Locate the cell with the specified text and output its (x, y) center coordinate. 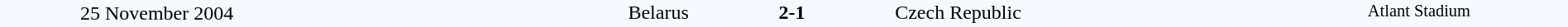
Belarus (501, 12)
Atlant Stadium (1419, 13)
25 November 2004 (157, 13)
Czech Republic (1082, 12)
2-1 (791, 12)
